Detect which cell encompasses the target text, then output its (X, Y) center coordinate. 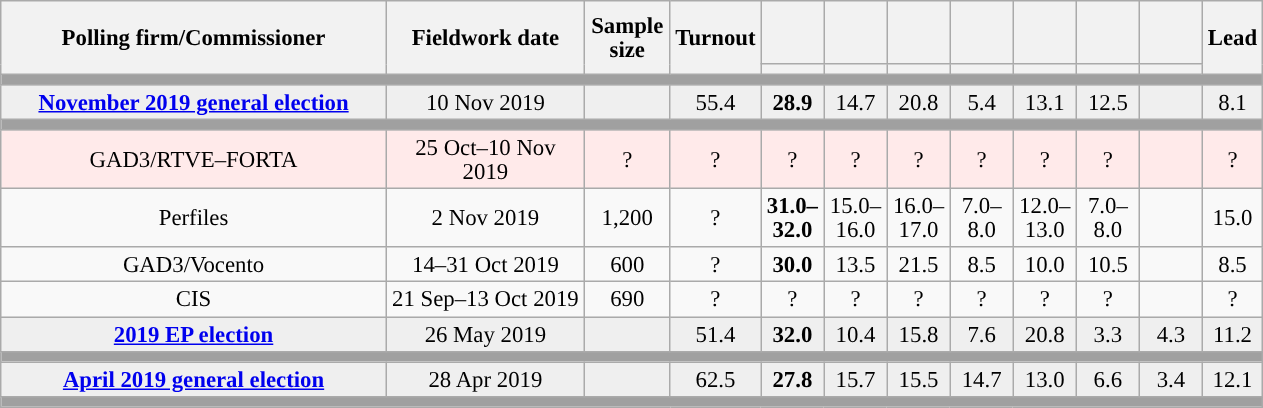
Perfiles (194, 218)
15.7 (856, 380)
15.8 (918, 334)
7.6 (982, 334)
14–31 Oct 2019 (485, 266)
31.0–32.0 (792, 218)
3.4 (1170, 380)
12.1 (1232, 380)
GAD3/Vocento (194, 266)
13.5 (856, 266)
11.2 (1232, 334)
27.8 (792, 380)
GAD3/RTVE–FORTA (194, 160)
4.3 (1170, 334)
26 May 2019 (485, 334)
2019 EP election (194, 334)
12.0–13.0 (1044, 218)
8.1 (1232, 102)
10.5 (1108, 266)
Turnout (716, 38)
Lead (1232, 38)
15.5 (918, 380)
51.4 (716, 334)
62.5 (716, 380)
600 (627, 266)
690 (627, 300)
Sample size (627, 38)
30.0 (792, 266)
10 Nov 2019 (485, 102)
10.0 (1044, 266)
21 Sep–13 Oct 2019 (485, 300)
5.4 (982, 102)
1,200 (627, 218)
13.1 (1044, 102)
55.4 (716, 102)
28.9 (792, 102)
November 2019 general election (194, 102)
2 Nov 2019 (485, 218)
April 2019 general election (194, 380)
21.5 (918, 266)
10.4 (856, 334)
3.3 (1108, 334)
28 Apr 2019 (485, 380)
15.0 (1232, 218)
13.0 (1044, 380)
25 Oct–10 Nov 2019 (485, 160)
32.0 (792, 334)
Fieldwork date (485, 38)
12.5 (1108, 102)
6.6 (1108, 380)
CIS (194, 300)
Polling firm/Commissioner (194, 38)
15.0–16.0 (856, 218)
16.0–17.0 (918, 218)
